Identify which cell holds the provided text, then report its (X, Y) central coordinate. 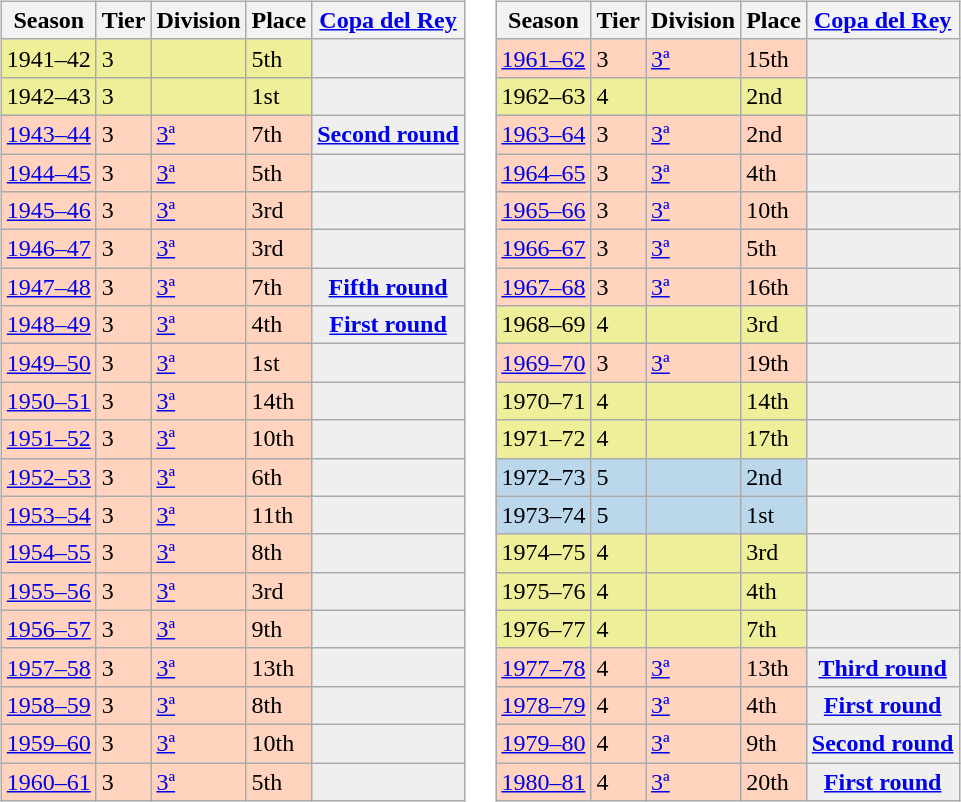
1980–81 (544, 781)
1979–80 (544, 743)
17th (774, 439)
1958–59 (48, 705)
1945–46 (48, 211)
1974–75 (544, 553)
1943–44 (48, 134)
1953–54 (48, 515)
1955–56 (48, 591)
1963–64 (544, 134)
19th (774, 363)
1967–68 (544, 287)
1977–78 (544, 667)
1976–77 (544, 629)
1972–73 (544, 477)
1956–57 (48, 629)
1978–79 (544, 705)
1965–66 (544, 211)
1951–52 (48, 439)
1960–61 (48, 781)
1962–63 (544, 96)
6th (279, 477)
1964–65 (544, 173)
11th (279, 515)
1973–74 (544, 515)
1949–50 (48, 363)
1975–76 (544, 591)
1942–43 (48, 96)
1959–60 (48, 743)
1957–58 (48, 667)
1970–71 (544, 401)
1950–51 (48, 401)
1952–53 (48, 477)
1954–55 (48, 553)
16th (774, 287)
1966–67 (544, 249)
1944–45 (48, 173)
15th (774, 58)
Fifth round (388, 287)
1947–48 (48, 287)
20th (774, 781)
1961–62 (544, 58)
1946–47 (48, 249)
1941–42 (48, 58)
1971–72 (544, 439)
1969–70 (544, 363)
1968–69 (544, 325)
1948–49 (48, 325)
Third round (882, 667)
